Extract the (X, Y) coordinate from the center of the cell holding the provided text.  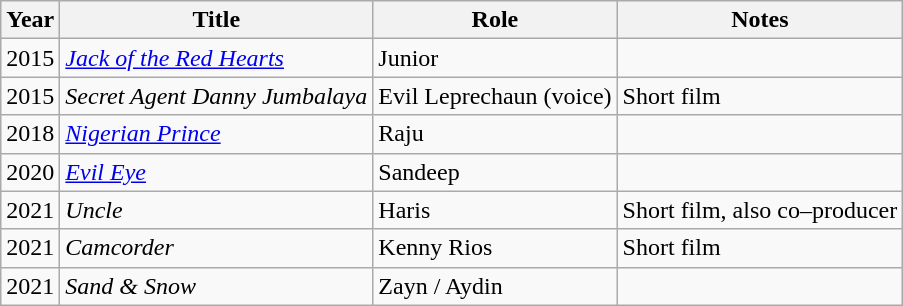
Title (216, 20)
Jack of the Red Hearts (216, 58)
Uncle (216, 210)
Sand & Snow (216, 286)
Role (495, 20)
Evil Leprechaun (voice) (495, 96)
Notes (760, 20)
Kenny Rios (495, 248)
Nigerian Prince (216, 134)
Zayn / Aydin (495, 286)
Sandeep (495, 172)
Year (30, 20)
Camcorder (216, 248)
Raju (495, 134)
Haris (495, 210)
Junior (495, 58)
2020 (30, 172)
Secret Agent Danny Jumbalaya (216, 96)
Evil Eye (216, 172)
Short film, also co–producer (760, 210)
2018 (30, 134)
